From the cell containing the given text, extract its center point as (X, Y) coordinate. 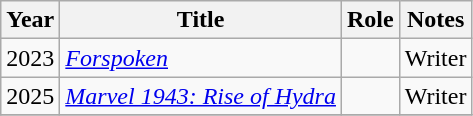
2025 (30, 96)
Year (30, 20)
Role (370, 20)
Marvel 1943: Rise of Hydra (201, 96)
Notes (436, 20)
Forspoken (201, 58)
Title (201, 20)
2023 (30, 58)
